Detect which cell encompasses the target text, then output its (X, Y) center coordinate. 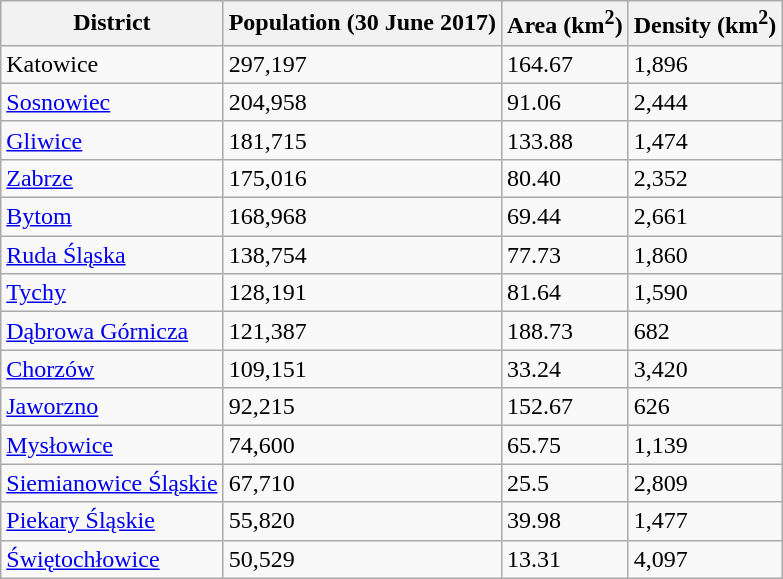
13.31 (566, 559)
Bytom (112, 217)
682 (705, 331)
2,352 (705, 178)
Population (30 June 2017) (362, 24)
297,197 (362, 64)
1,139 (705, 445)
109,151 (362, 369)
1,474 (705, 140)
77.73 (566, 255)
74,600 (362, 445)
Siemianowice Śląskie (112, 483)
181,715 (362, 140)
District (112, 24)
168,968 (362, 217)
Świętochłowice (112, 559)
50,529 (362, 559)
Sosnowiec (112, 102)
626 (705, 407)
3,420 (705, 369)
152.67 (566, 407)
1,860 (705, 255)
138,754 (362, 255)
Jaworzno (112, 407)
204,958 (362, 102)
2,809 (705, 483)
Piekary Śląskie (112, 521)
65.75 (566, 445)
133.88 (566, 140)
2,661 (705, 217)
Ruda Śląska (112, 255)
Katowice (112, 64)
1,590 (705, 293)
Chorzów (112, 369)
80.40 (566, 178)
69.44 (566, 217)
81.64 (566, 293)
67,710 (362, 483)
Zabrze (112, 178)
175,016 (362, 178)
Gliwice (112, 140)
188.73 (566, 331)
Mysłowice (112, 445)
33.24 (566, 369)
128,191 (362, 293)
2,444 (705, 102)
39.98 (566, 521)
92,215 (362, 407)
1,896 (705, 64)
Area (km2) (566, 24)
Density (km2) (705, 24)
55,820 (362, 521)
121,387 (362, 331)
91.06 (566, 102)
4,097 (705, 559)
25.5 (566, 483)
Dąbrowa Górnicza (112, 331)
Tychy (112, 293)
1,477 (705, 521)
164.67 (566, 64)
